Capture the cell that displays the provided text and extract its (x, y) central coordinate. 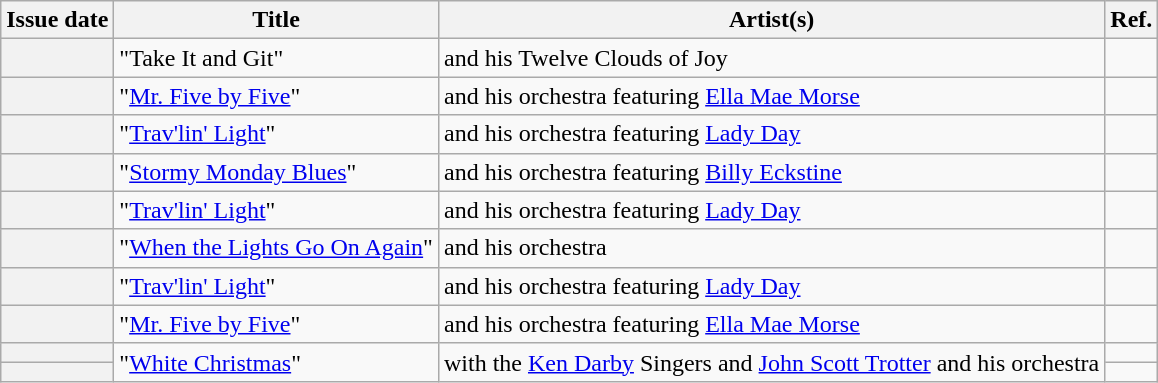
and his orchestra featuring Billy Eckstine (771, 172)
Issue date (58, 20)
Ref. (1132, 20)
and his Twelve Clouds of Joy (771, 58)
"When the Lights Go On Again" (276, 248)
with the Ken Darby Singers and John Scott Trotter and his orchestra (771, 362)
Title (276, 20)
"White Christmas" (276, 362)
Artist(s) (771, 20)
"Take It and Git" (276, 58)
and his orchestra (771, 248)
"Stormy Monday Blues" (276, 172)
